Pinpoint the cell where the given text exists, returning its [X, Y] midpoint coordinate. 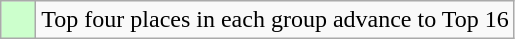
Top four places in each group advance to Top 16 [275, 20]
